Output the [X, Y] coordinate of the center of the cell containing the given text.  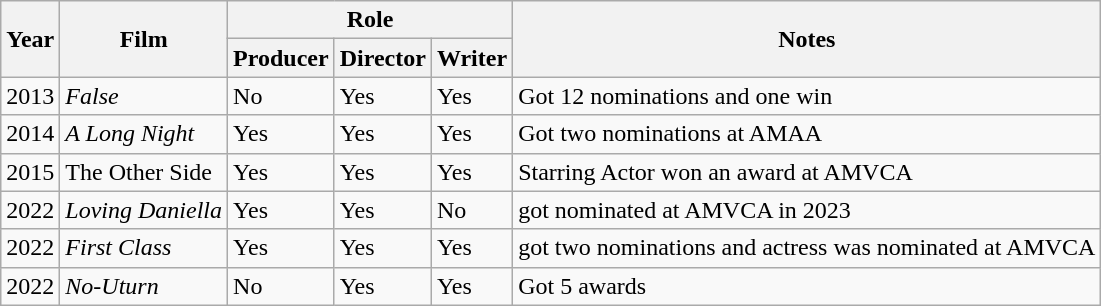
got two nominations and actress was nominated at AMVCA [807, 248]
Got 5 awards [807, 286]
Starring Actor won an award at AMVCA [807, 172]
Role [370, 20]
No-Uturn [144, 286]
Writer [472, 58]
2015 [30, 172]
A Long Night [144, 134]
Producer [282, 58]
Loving Daniella [144, 210]
Year [30, 39]
Director [382, 58]
got nominated at AMVCA in 2023 [807, 210]
2014 [30, 134]
First Class [144, 248]
Film [144, 39]
Got 12 nominations and one win [807, 96]
Notes [807, 39]
Got two nominations at AMAA [807, 134]
False [144, 96]
2013 [30, 96]
The Other Side [144, 172]
